Detect which cell encompasses the target text, then output its [x, y] center coordinate. 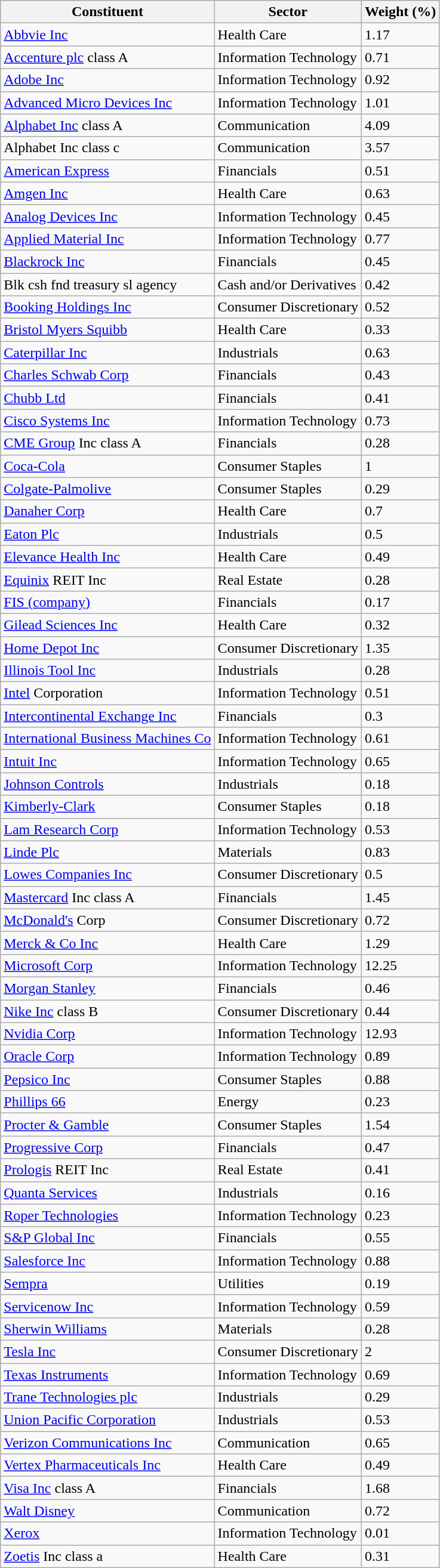
1.01 [400, 103]
Eaton Plc [107, 534]
Phillips 66 [107, 1102]
Adobe Inc [107, 80]
Sector [288, 12]
Microsoft Corp [107, 965]
Linde Plc [107, 852]
4.09 [400, 125]
International Business Machines Co [107, 739]
1.29 [400, 943]
Amgen Inc [107, 193]
Zoetis Inc class a [107, 1556]
Visa Inc class A [107, 1488]
0.71 [400, 57]
1.54 [400, 1125]
Energy [288, 1102]
0.42 [400, 285]
Verizon Communications Inc [107, 1443]
Advanced Micro Devices Inc [107, 103]
Colgate-Palmolive [107, 489]
Procter & Gamble [107, 1125]
0.69 [400, 1374]
Lowes Companies Inc [107, 875]
0.44 [400, 1011]
Merck & Co Inc [107, 943]
Tesla Inc [107, 1351]
Oracle Corp [107, 1057]
1.35 [400, 647]
Pepsico Inc [107, 1079]
American Express [107, 171]
0.92 [400, 80]
0.19 [400, 1283]
Vertex Pharmaceuticals Inc [107, 1465]
0.32 [400, 625]
0.89 [400, 1057]
Home Depot Inc [107, 647]
Blackrock Inc [107, 261]
Prologis REIT Inc [107, 1170]
Charles Schwab Corp [107, 375]
Roper Technologies [107, 1215]
0.59 [400, 1306]
1 [400, 466]
Alphabet Inc class A [107, 125]
0.01 [400, 1533]
1.68 [400, 1488]
Texas Instruments [107, 1374]
Salesforce Inc [107, 1261]
1.17 [400, 35]
Accenture plc class A [107, 57]
0.3 [400, 716]
0.17 [400, 602]
Booking Holdings Inc [107, 307]
Johnson Controls [107, 784]
Nike Inc class B [107, 1011]
Weight (%) [400, 12]
Coca-Cola [107, 466]
Intercontinental Exchange Inc [107, 716]
Mastercard Inc class A [107, 897]
Blk csh fnd treasury sl agency [107, 285]
0.61 [400, 739]
Equinix REIT Inc [107, 579]
Elevance Health Inc [107, 557]
Abbvie Inc [107, 35]
0.31 [400, 1556]
0.83 [400, 852]
Lam Research Corp [107, 829]
Bristol Myers Squibb [107, 330]
CME Group Inc class A [107, 443]
Trane Technologies plc [107, 1397]
0.47 [400, 1147]
0.7 [400, 511]
Applied Material Inc [107, 239]
Cisco Systems Inc [107, 421]
0.46 [400, 988]
Xerox [107, 1533]
McDonald's Corp [107, 920]
0.55 [400, 1238]
0.16 [400, 1193]
1.45 [400, 897]
Danaher Corp [107, 511]
Constituent [107, 12]
Morgan Stanley [107, 988]
Intel Corporation [107, 693]
Illinois Tool Inc [107, 671]
Caterpillar Inc [107, 353]
Intuit Inc [107, 761]
2 [400, 1351]
Servicenow Inc [107, 1306]
Progressive Corp [107, 1147]
Utilities [288, 1283]
Union Pacific Corporation [107, 1420]
0.73 [400, 421]
0.43 [400, 375]
Sempra [107, 1283]
0.52 [400, 307]
Cash and/or Derivatives [288, 285]
Alphabet Inc class c [107, 148]
Walt Disney [107, 1511]
Quanta Services [107, 1193]
Analog Devices Inc [107, 216]
12.25 [400, 965]
0.33 [400, 330]
S&P Global Inc [107, 1238]
Sherwin Williams [107, 1329]
12.93 [400, 1034]
3.57 [400, 148]
FIS (company) [107, 602]
0.77 [400, 239]
Nvidia Corp [107, 1034]
Chubb Ltd [107, 398]
Kimberly-Clark [107, 807]
Gilead Sciences Inc [107, 625]
